Return [x, y] of the center of cell containing provided text 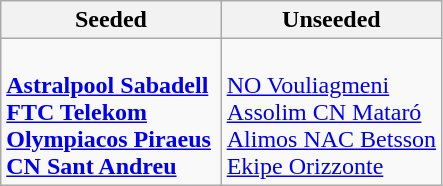
Astralpool Sabadell FTC Telekom Olympiacos Piraeus CN Sant Andreu [111, 112]
NO Vouliagmeni Assolim CN Mataró Alimos NAC Betsson Ekipe Orizzonte [331, 112]
Unseeded [331, 20]
Seeded [111, 20]
